Determine the [x, y] coordinate at the center of the cell enclosing the given text.  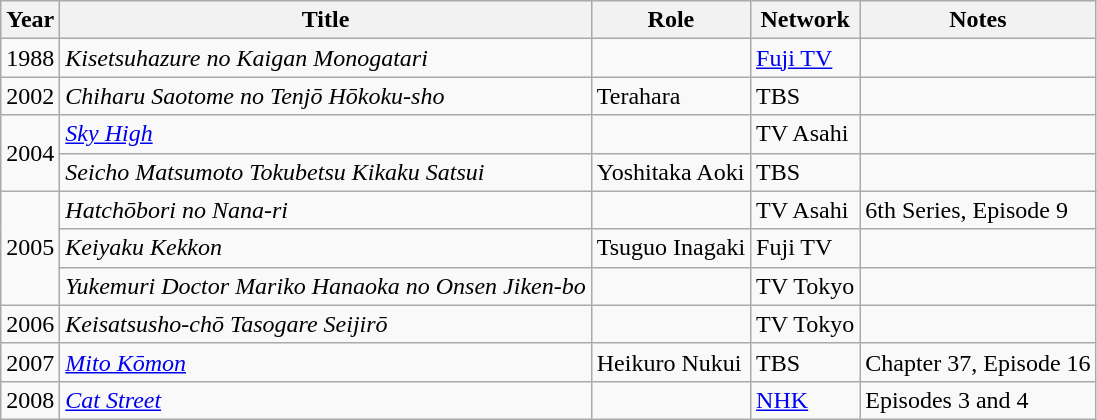
Role [670, 20]
Episodes 3 and 4 [978, 400]
2004 [30, 153]
Heikuro Nukui [670, 362]
2005 [30, 248]
Keisatsusho-chō Tasogare Seijirō [326, 324]
Seicho Matsumoto Tokubetsu Kikaku Satsui [326, 172]
Yoshitaka Aoki [670, 172]
6th Series, Episode 9 [978, 210]
Mito Kōmon [326, 362]
1988 [30, 58]
Network [806, 20]
Cat Street [326, 400]
2006 [30, 324]
Year [30, 20]
2007 [30, 362]
Yukemuri Doctor Mariko Hanaoka no Onsen Jiken-bo [326, 286]
2008 [30, 400]
Kisetsuhazure no Kaigan Monogatari [326, 58]
Tsuguo Inagaki [670, 248]
2002 [30, 96]
Sky High [326, 134]
Hatchōbori no Nana-ri [326, 210]
Terahara [670, 96]
Chiharu Saotome no Tenjō Hōkoku-sho [326, 96]
Chapter 37, Episode 16 [978, 362]
NHK [806, 400]
Title [326, 20]
Keiyaku Kekkon [326, 248]
Notes [978, 20]
